Provide the (X, Y) coordinate of the cell's center where the given text is located.  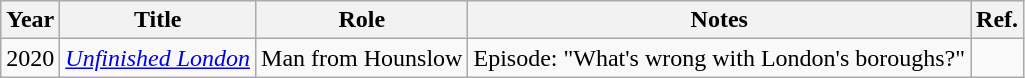
Unfinished London (158, 58)
Year (30, 20)
Notes (720, 20)
Man from Hounslow (362, 58)
Role (362, 20)
Episode: "What's wrong with London's boroughs?" (720, 58)
Title (158, 20)
2020 (30, 58)
Ref. (998, 20)
